From the cell containing the given text, extract its center point as (x, y) coordinate. 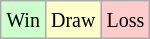
Loss (126, 20)
Draw (72, 20)
Win (24, 20)
